Output the [x, y] coordinate of the center of the cell containing the given text.  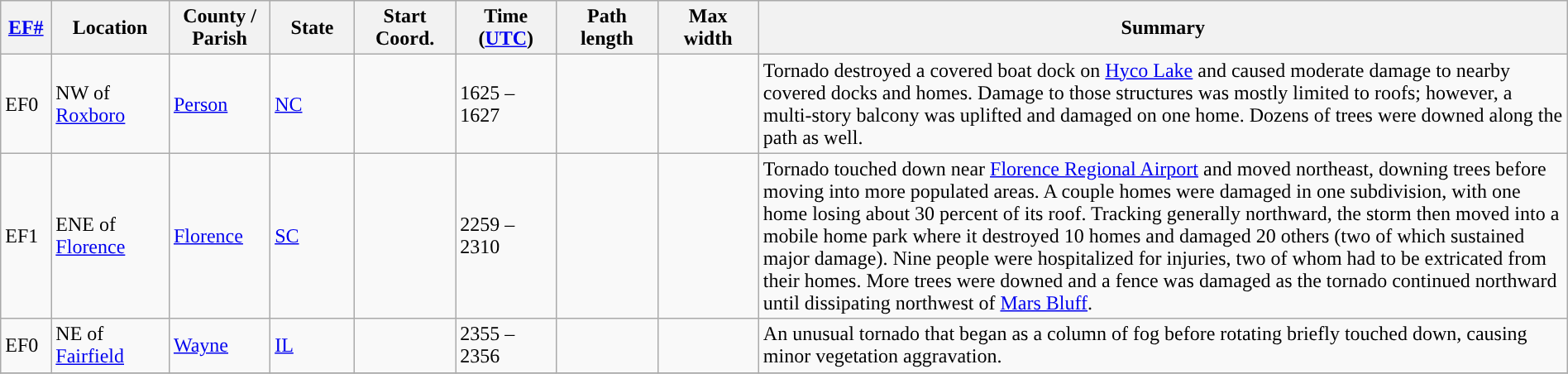
2355 – 2356 [506, 346]
1625 – 1627 [506, 104]
IL [313, 346]
Max width [708, 28]
NW of Roxboro [111, 104]
Wayne [219, 346]
Location [111, 28]
County / Parish [219, 28]
State [313, 28]
2259 – 2310 [506, 236]
EF1 [26, 236]
Summary [1163, 28]
SC [313, 236]
Start Coord. [404, 28]
EF# [26, 28]
Path length [607, 28]
Person [219, 104]
ENE of Florence [111, 236]
Time (UTC) [506, 28]
NE of Fairfield [111, 346]
An unusual tornado that began as a column of fog before rotating briefly touched down, causing minor vegetation aggravation. [1163, 346]
NC [313, 104]
Florence [219, 236]
